For the text-containing cell, return its midpoint in [X, Y] coordinate format. 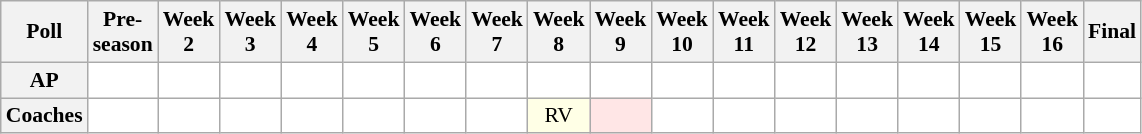
Week7 [497, 32]
Week14 [929, 32]
Poll [44, 32]
Week9 [621, 32]
Week10 [682, 32]
Pre-season [123, 32]
Week16 [1052, 32]
Week5 [374, 32]
Coaches [44, 116]
Week13 [867, 32]
Week2 [189, 32]
Final [1112, 32]
Week15 [991, 32]
AP [44, 80]
Week12 [806, 32]
Week11 [744, 32]
Week8 [559, 32]
RV [559, 116]
Week3 [250, 32]
Week4 [312, 32]
Week6 [435, 32]
